Pinpoint the cell where the given text exists, returning its [X, Y] midpoint coordinate. 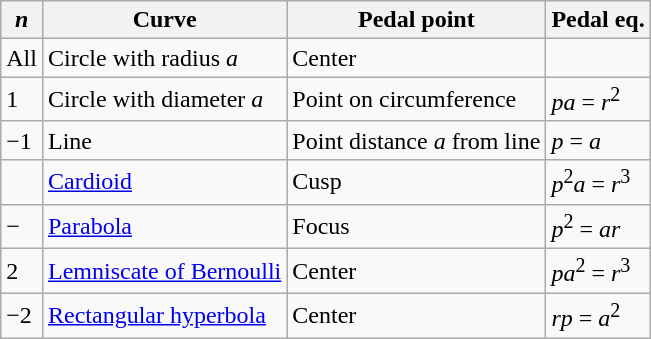
p = a [598, 140]
Point distance a from line [416, 140]
Line [164, 140]
Lemniscate of Bernoulli [164, 272]
1 [22, 100]
Rectangular hyperbola [164, 316]
Cusp [416, 182]
Cardioid [164, 182]
n [22, 20]
−1 [22, 140]
2 [22, 272]
p2a = r3 [598, 182]
− [22, 226]
rp = a2 [598, 316]
Curve [164, 20]
Parabola [164, 226]
Circle with diameter a [164, 100]
Pedal eq. [598, 20]
Circle with radius a [164, 58]
−2 [22, 316]
Pedal point [416, 20]
pa = r2 [598, 100]
All [22, 58]
pa2 = r3 [598, 272]
Focus [416, 226]
p2 = ar [598, 226]
Point on circumference [416, 100]
